Provide the (x, y) coordinate of the cell's center where the given text is located.  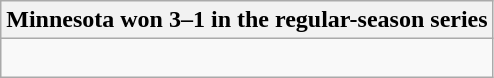
Minnesota won 3–1 in the regular-season series (247, 20)
